Locate the cell with the specified text and output its [X, Y] center coordinate. 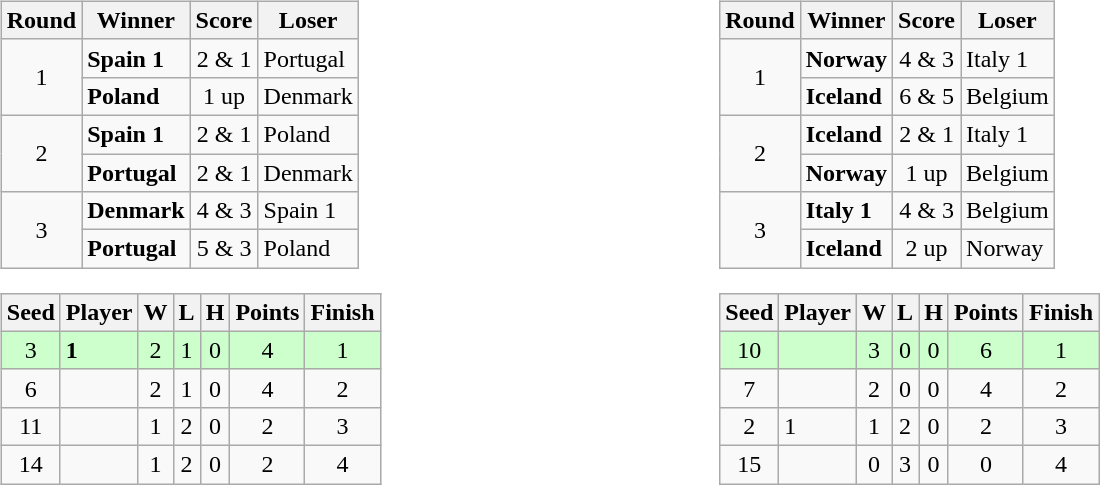
11 [30, 426]
5 & 3 [224, 249]
6 & 5 [927, 96]
15 [750, 464]
7 [750, 388]
14 [30, 464]
2 up [927, 249]
10 [750, 350]
